Capture the cell that displays the provided text and extract its (X, Y) central coordinate. 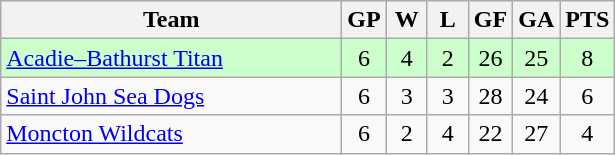
GP (364, 20)
GF (490, 20)
8 (588, 58)
PTS (588, 20)
28 (490, 96)
Team (172, 20)
24 (536, 96)
Acadie–Bathurst Titan (172, 58)
26 (490, 58)
Moncton Wildcats (172, 134)
25 (536, 58)
W (406, 20)
Saint John Sea Dogs (172, 96)
L (448, 20)
22 (490, 134)
GA (536, 20)
27 (536, 134)
